Identify which cell holds the provided text, then report its [x, y] central coordinate. 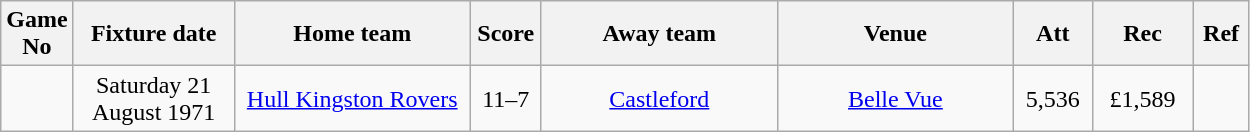
5,536 [1052, 98]
Castleford [659, 98]
Game No [37, 34]
Fixture date [154, 34]
11–7 [506, 98]
Att [1052, 34]
Saturday 21 August 1971 [154, 98]
Away team [659, 34]
Score [506, 34]
£1,589 [1142, 98]
Venue [895, 34]
Home team [352, 34]
Hull Kingston Rovers [352, 98]
Belle Vue [895, 98]
Ref [1221, 34]
Rec [1142, 34]
